Detect which cell encompasses the target text, then output its (x, y) center coordinate. 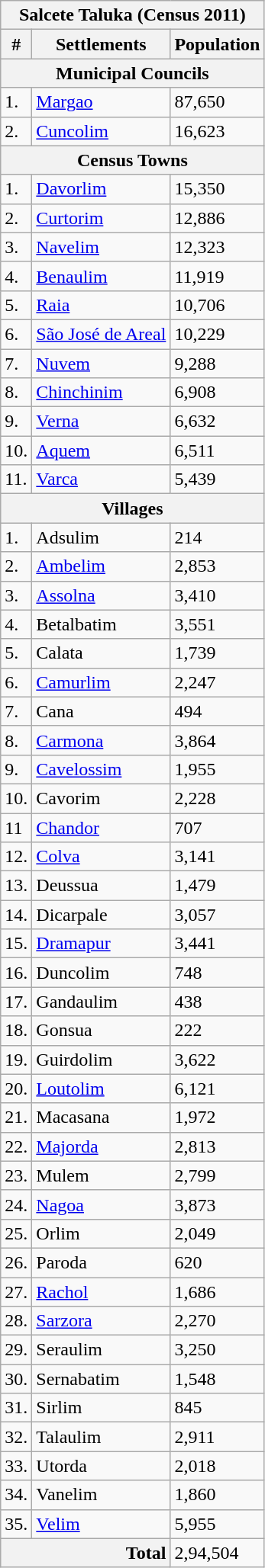
Sarzora (101, 1321)
Salcete Taluka (Census 2011) (133, 15)
Velim (101, 1524)
22. (17, 1146)
87,650 (217, 102)
16,623 (217, 131)
10,229 (217, 334)
9,288 (217, 364)
29. (17, 1350)
11. (17, 479)
6,511 (217, 451)
Macasana (101, 1117)
2,911 (217, 1437)
20. (17, 1089)
Calata (101, 653)
2,247 (217, 682)
Chinchinim (101, 393)
3,551 (217, 624)
Davorlim (101, 189)
14. (17, 915)
5,439 (217, 479)
1,548 (217, 1379)
494 (217, 711)
Duncolim (101, 973)
Cavorim (101, 798)
Camurlim (101, 682)
Raia (101, 305)
Ambelim (101, 566)
6,121 (217, 1089)
21. (17, 1117)
Dramapur (101, 944)
Mulem (101, 1175)
Dicarpale (101, 915)
Talaulim (101, 1437)
Betalbatim (101, 624)
3,441 (217, 944)
Deussua (101, 886)
# (17, 44)
27. (17, 1292)
12,323 (217, 247)
3,410 (217, 595)
Seraulim (101, 1350)
Rachol (101, 1292)
3,250 (217, 1350)
Gonsua (101, 1031)
3,141 (217, 857)
17. (17, 1002)
Navelim (101, 247)
2,813 (217, 1146)
35. (17, 1524)
12,886 (217, 218)
Verna (101, 422)
1,972 (217, 1117)
1,686 (217, 1292)
Cavelossim (101, 769)
Guirdolim (101, 1060)
10,706 (217, 305)
Nuvem (101, 364)
5,955 (217, 1524)
2,049 (217, 1233)
Utorda (101, 1466)
Paroda (101, 1262)
33. (17, 1466)
23. (17, 1175)
Vanelim (101, 1495)
6,632 (217, 422)
24. (17, 1204)
19. (17, 1060)
34. (17, 1495)
Varca (101, 479)
15,350 (217, 189)
1,479 (217, 886)
31. (17, 1408)
Cana (101, 711)
Adsulim (101, 537)
Nagoa (101, 1204)
13. (17, 886)
Gandaulim (101, 1002)
Aquem (101, 451)
Curtorim (101, 218)
Sernabatim (101, 1379)
214 (217, 537)
3,057 (217, 915)
Cuncolim (101, 131)
Loutolim (101, 1089)
Population (217, 44)
Municipal Councils (133, 73)
São José de Areal (101, 334)
2,853 (217, 566)
Settlements (101, 44)
438 (217, 1002)
12. (17, 857)
18. (17, 1031)
3,622 (217, 1060)
Chandor (101, 827)
28. (17, 1321)
Majorda (101, 1146)
Colva (101, 857)
2,228 (217, 798)
6,908 (217, 393)
3,873 (217, 1204)
2,270 (217, 1321)
Sirlim (101, 1408)
Census Towns (133, 160)
Villages (133, 508)
1,955 (217, 769)
Assolna (101, 595)
26. (17, 1262)
32. (17, 1437)
Carmona (101, 740)
Benaulim (101, 276)
Margao (101, 102)
15. (17, 944)
1,860 (217, 1495)
3,864 (217, 740)
845 (217, 1408)
25. (17, 1233)
16. (17, 973)
2,799 (217, 1175)
11 (17, 827)
Orlim (101, 1233)
748 (217, 973)
Total (86, 1553)
707 (217, 827)
2,018 (217, 1466)
30. (17, 1379)
620 (217, 1262)
11,919 (217, 276)
1,739 (217, 653)
222 (217, 1031)
2,94,504 (217, 1553)
